For the text-containing cell, return its midpoint in [x, y] coordinate format. 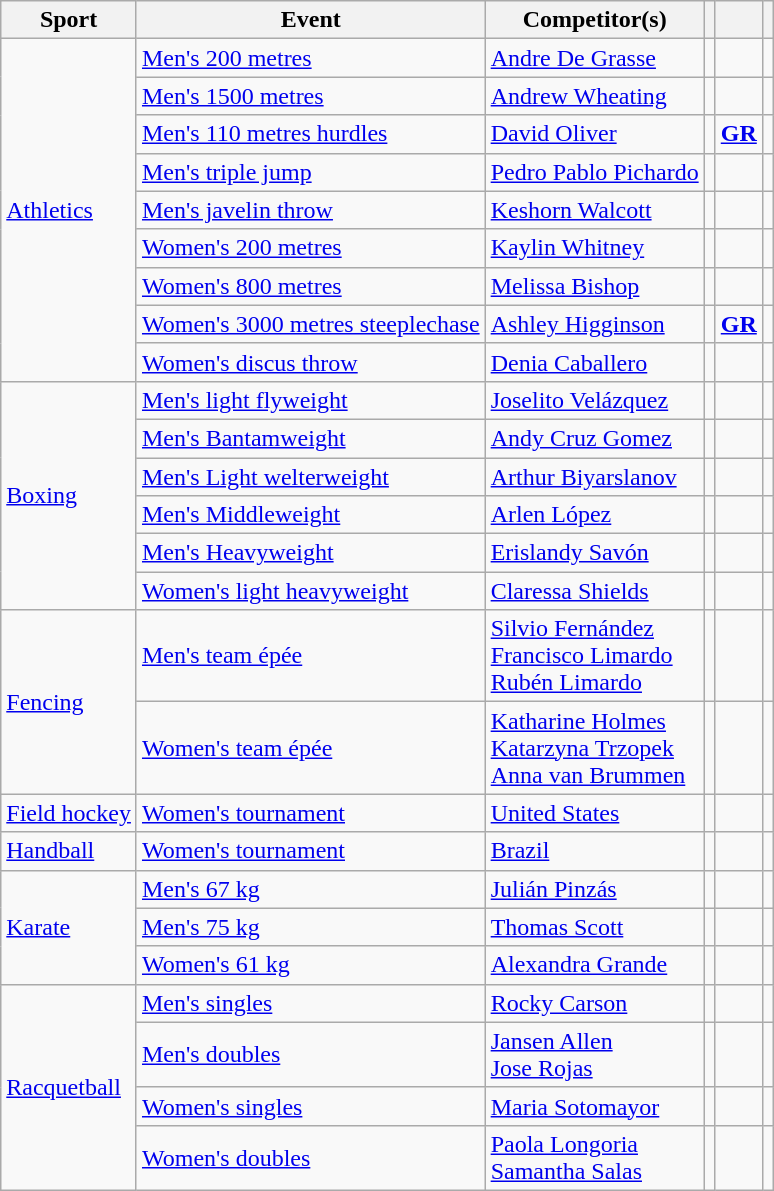
David Oliver [594, 134]
Men's Bantamweight [310, 438]
Men's 110 metres hurdles [310, 134]
Melissa Bishop [594, 286]
Alexandra Grande [594, 965]
United States [594, 813]
Men's javelin throw [310, 210]
Andrew Wheating [594, 96]
Women's 61 kg [310, 965]
Andre De Grasse [594, 58]
Women's 3000 metres steeplechase [310, 324]
Men's light flyweight [310, 400]
Handball [69, 851]
Boxing [69, 495]
Denia Caballero [594, 362]
Katharine HolmesKatarzyna TrzopekAnna van Brummen [594, 748]
Women's team épée [310, 748]
Men's 200 metres [310, 58]
Brazil [594, 851]
Sport [69, 20]
Men's doubles [310, 1054]
Men's singles [310, 1003]
Joselito Velázquez [594, 400]
Racquetball [69, 1087]
Rocky Carson [594, 1003]
Field hockey [69, 813]
Women's singles [310, 1106]
Men's Heavyweight [310, 553]
Men's 75 kg [310, 927]
Silvio FernándezFrancisco LimardoRubén Limardo [594, 656]
Women's 200 metres [310, 248]
Thomas Scott [594, 927]
Keshorn Walcott [594, 210]
Women's light heavyweight [310, 591]
Karate [69, 927]
Claressa Shields [594, 591]
Men's 67 kg [310, 889]
Arthur Biyarslanov [594, 477]
Andy Cruz Gomez [594, 438]
Pedro Pablo Pichardo [594, 172]
Men's Light welterweight [310, 477]
Erislandy Savón [594, 553]
Maria Sotomayor [594, 1106]
Competitor(s) [594, 20]
Men's Middleweight [310, 515]
Paola LongoriaSamantha Salas [594, 1158]
Men's triple jump [310, 172]
Jansen AllenJose Rojas [594, 1054]
Ashley Higginson [594, 324]
Julián Pinzás [594, 889]
Men's team épée [310, 656]
Women's 800 metres [310, 286]
Event [310, 20]
Women's doubles [310, 1158]
Arlen López [594, 515]
Men's 1500 metres [310, 96]
Kaylin Whitney [594, 248]
Fencing [69, 702]
Women's discus throw [310, 362]
Athletics [69, 210]
